Detect which cell encompasses the target text, then output its (x, y) center coordinate. 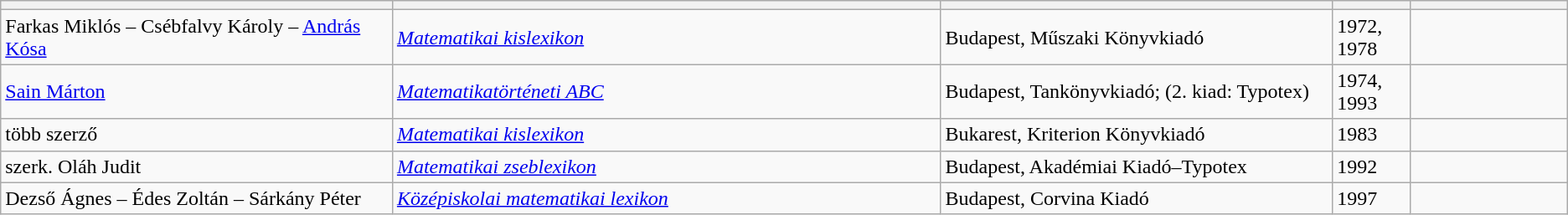
több szerző (197, 135)
1972, 1978 (1372, 37)
Budapest, Műszaki Könyvkiadó (1137, 37)
1974, 1993 (1372, 92)
Matematikai zseblexikon (667, 166)
Budapest, Corvina Kiadó (1137, 198)
Dezső Ágnes – Édes Zoltán – Sárkány Péter (197, 198)
1997 (1372, 198)
1983 (1372, 135)
Farkas Miklós – Csébfalvy Károly – András Kósa (197, 37)
1992 (1372, 166)
szerk. Oláh Judit (197, 166)
Sain Márton (197, 92)
Középiskolai matematikai lexikon (667, 198)
Matematikatörténeti ABC (667, 92)
Budapest, Tankönyvkiadó; (2. kiad: Typotex) (1137, 92)
Budapest, Akadémiai Kiadó–Typotex (1137, 166)
Bukarest, Kriterion Könyvkiadó (1137, 135)
